Scan for the cell matching the given text and deliver its (x, y) coordinate at center. 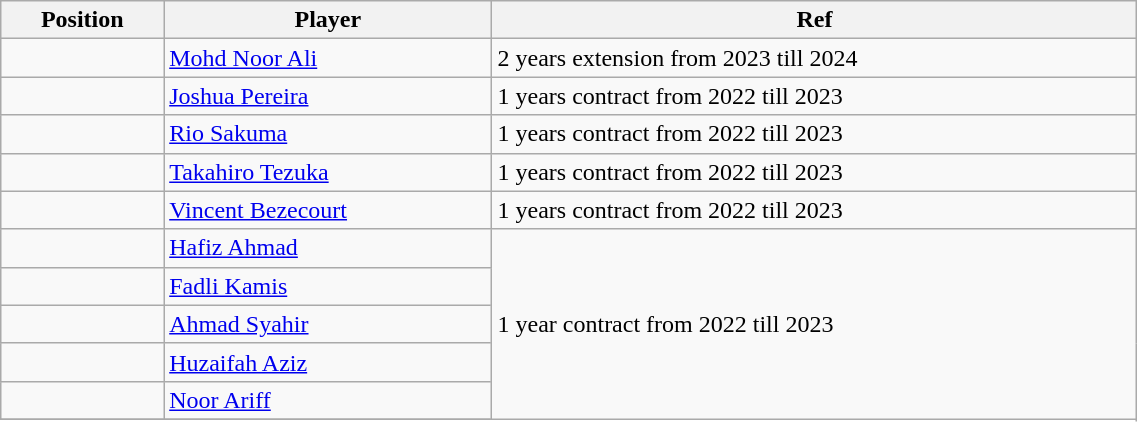
2 years extension from 2023 till 2024 (814, 58)
Player (328, 20)
Mohd Noor Ali (328, 58)
Rio Sakuma (328, 134)
Fadli Kamis (328, 286)
Position (82, 20)
Huzaifah Aziz (328, 362)
Joshua Pereira (328, 96)
Hafiz Ahmad (328, 248)
1 year contract from 2022 till 2023 (814, 324)
Vincent Bezecourt (328, 210)
Takahiro Tezuka (328, 172)
Noor Ariff (328, 400)
Ref (814, 20)
Ahmad Syahir (328, 324)
